Extract the [X, Y] coordinate from the center of the cell holding the provided text.  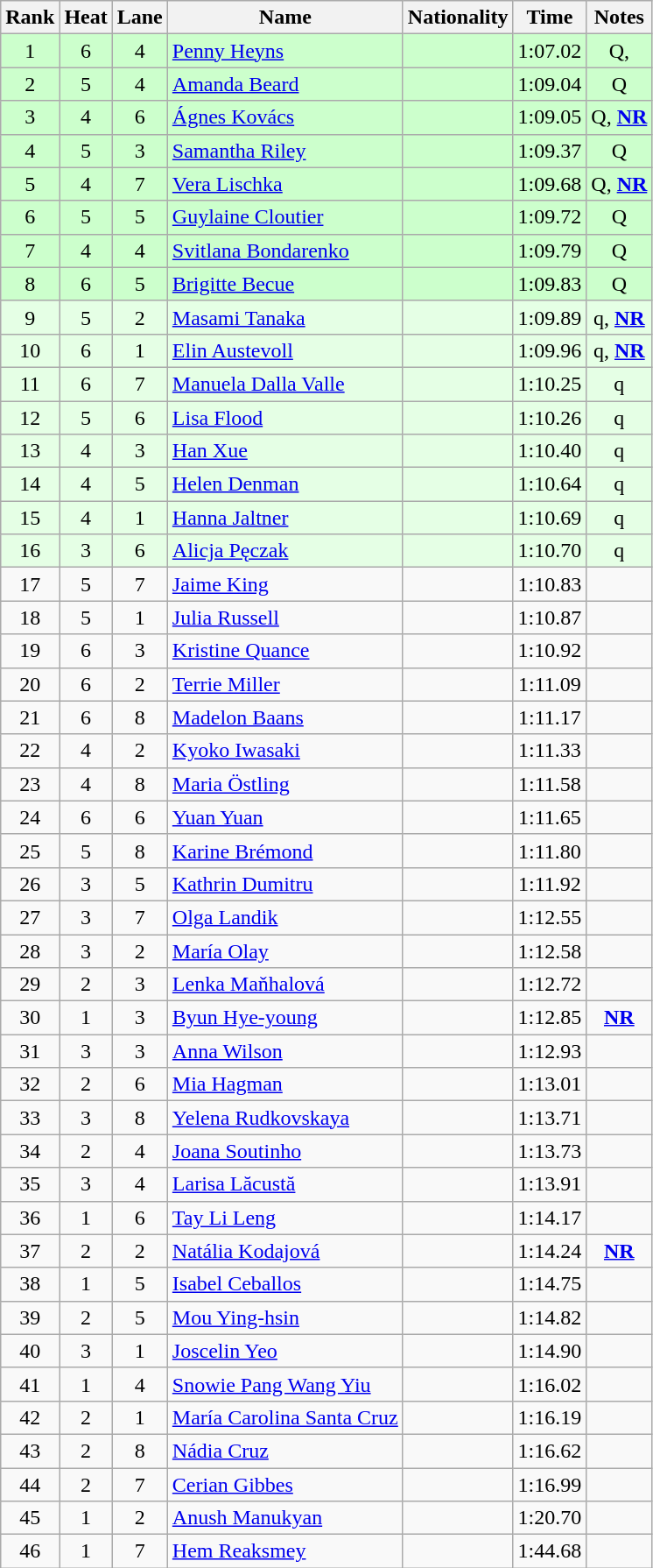
Anna Wilson [285, 1051]
Kyoko Iwasaki [285, 751]
21 [30, 717]
1:12.58 [550, 950]
Guylaine Cloutier [285, 217]
1:09.72 [550, 217]
39 [30, 1317]
33 [30, 1118]
11 [30, 384]
38 [30, 1284]
1:12.85 [550, 1018]
1:13.01 [550, 1084]
25 [30, 851]
31 [30, 1051]
1:11.33 [550, 751]
Maria Östling [285, 784]
1:11.92 [550, 884]
Tay Li Leng [285, 1218]
1:14.75 [550, 1284]
35 [30, 1184]
Brigitte Becue [285, 284]
María Olay [285, 950]
Larisa Lăcustă [285, 1184]
32 [30, 1084]
Time [550, 18]
Q, [620, 51]
1:13.73 [550, 1151]
Yuan Yuan [285, 817]
12 [30, 418]
1:16.02 [550, 1384]
1:14.24 [550, 1251]
15 [30, 518]
Amanda Beard [285, 84]
1:10.70 [550, 551]
Snowie Pang Wang Yiu [285, 1384]
41 [30, 1384]
1:44.68 [550, 1551]
Jaime King [285, 584]
1:09.89 [550, 317]
1:09.83 [550, 284]
Helen Denman [285, 484]
16 [30, 551]
17 [30, 584]
1:10.83 [550, 584]
29 [30, 985]
1:09.68 [550, 184]
1:09.96 [550, 350]
Anush Manukyan [285, 1518]
Isabel Ceballos [285, 1284]
Alicja Pęczak [285, 551]
1:12.93 [550, 1051]
37 [30, 1251]
1:09.79 [550, 251]
1:16.99 [550, 1485]
Heat [86, 18]
Olga Landik [285, 917]
44 [30, 1485]
1:10.40 [550, 451]
Vera Lischka [285, 184]
24 [30, 817]
28 [30, 950]
1:16.62 [550, 1451]
1:12.55 [550, 917]
Svitlana Bondarenko [285, 251]
1:10.92 [550, 651]
Name [285, 18]
1:10.64 [550, 484]
Rank [30, 18]
Kathrin Dumitru [285, 884]
Joscelin Yeo [285, 1351]
1:14.82 [550, 1317]
Hem Reaksmey [285, 1551]
1:11.09 [550, 684]
Lenka Maňhalová [285, 985]
Manuela Dalla Valle [285, 384]
Lane [140, 18]
1:11.65 [550, 817]
26 [30, 884]
42 [30, 1417]
23 [30, 784]
1:16.19 [550, 1417]
36 [30, 1218]
13 [30, 451]
1:10.26 [550, 418]
Mia Hagman [285, 1084]
Nádia Cruz [285, 1451]
Julia Russell [285, 618]
María Carolina Santa Cruz [285, 1417]
18 [30, 618]
43 [30, 1451]
Mou Ying-hsin [285, 1317]
Han Xue [285, 451]
Nationality [458, 18]
1:14.90 [550, 1351]
1:20.70 [550, 1518]
1:13.91 [550, 1184]
1:09.05 [550, 117]
1:11.58 [550, 784]
1:10.25 [550, 384]
Masami Tanaka [285, 317]
Lisa Flood [285, 418]
1:11.17 [550, 717]
Kristine Quance [285, 651]
30 [30, 1018]
Penny Heyns [285, 51]
Madelon Baans [285, 717]
1:10.87 [550, 618]
Cerian Gibbes [285, 1485]
Notes [620, 18]
1:12.72 [550, 985]
1:13.71 [550, 1118]
40 [30, 1351]
Hanna Jaltner [285, 518]
1:09.04 [550, 84]
20 [30, 684]
1:10.69 [550, 518]
10 [30, 350]
Karine Brémond [285, 851]
27 [30, 917]
Elin Austevoll [285, 350]
19 [30, 651]
22 [30, 751]
Natália Kodajová [285, 1251]
Samantha Riley [285, 151]
34 [30, 1151]
1:07.02 [550, 51]
45 [30, 1518]
1:14.17 [550, 1218]
Joana Soutinho [285, 1151]
1:09.37 [550, 151]
Byun Hye-young [285, 1018]
9 [30, 317]
46 [30, 1551]
Terrie Miller [285, 684]
Ágnes Kovács [285, 117]
Yelena Rudkovskaya [285, 1118]
1:11.80 [550, 851]
14 [30, 484]
